Detect which cell encompasses the target text, then output its [X, Y] center coordinate. 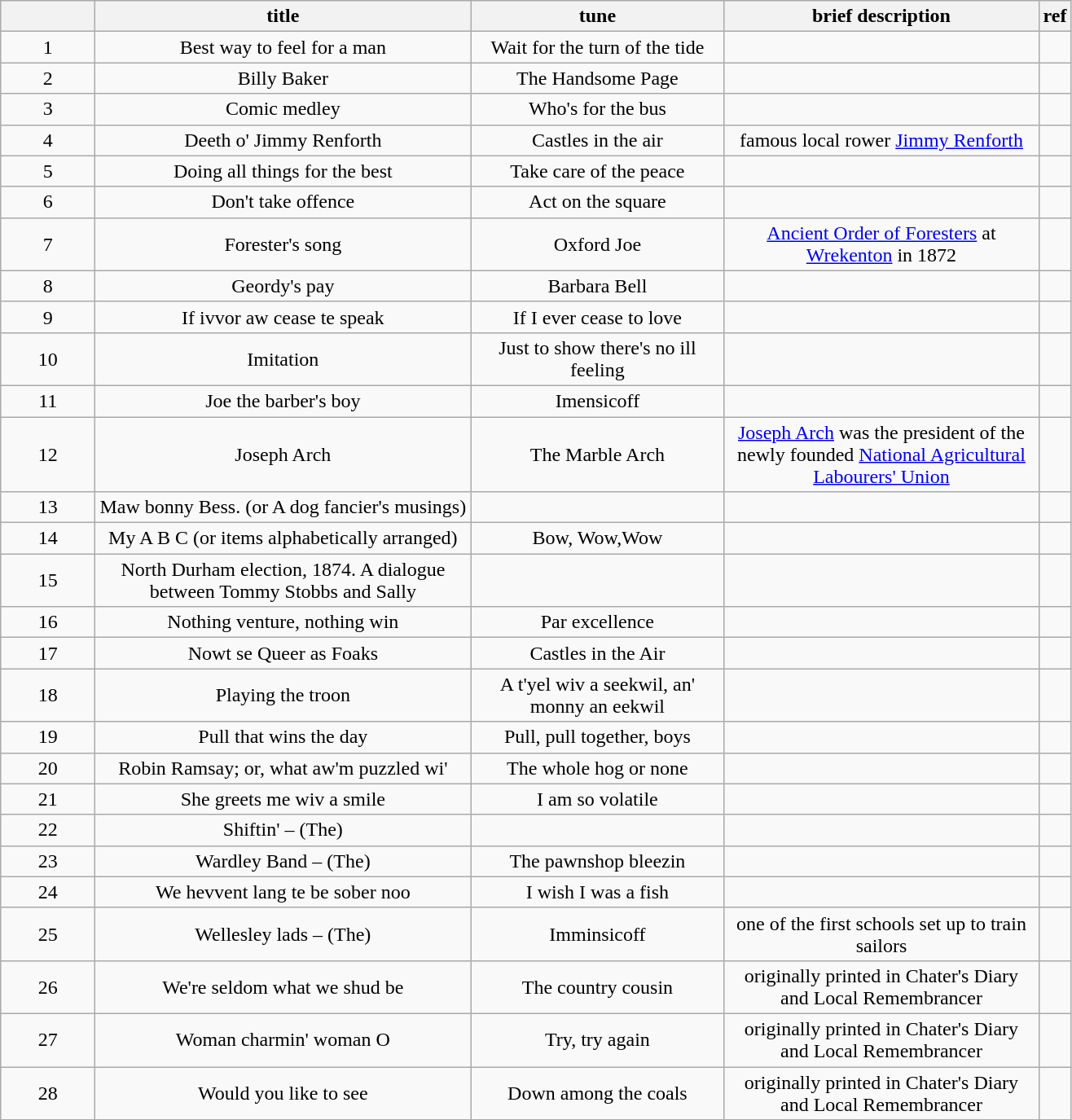
23 [48, 861]
The Handsome Page [598, 78]
Imminsicoff [598, 933]
Pull, pull together, boys [598, 737]
A t'yel wiv a seekwil, an' monny an eekwil [598, 696]
Down among the coals [598, 1093]
The whole hog or none [598, 768]
Who's for the bus [598, 109]
My A B C (or items alphabetically arranged) [283, 538]
Comic medley [283, 109]
26 [48, 987]
24 [48, 892]
Take care of the peace [598, 171]
Imensicoff [598, 401]
Billy Baker [283, 78]
famous local rower Jimmy Renforth [881, 140]
Geordy's pay [283, 286]
25 [48, 933]
ref [1055, 16]
Maw bonny Bess. (or A dog fancier's musings) [283, 507]
The pawnshop bleezin [598, 861]
Castles in the Air [598, 653]
1 [48, 47]
We hevvent lang te be sober noo [283, 892]
Nowt se Queer as Foaks [283, 653]
Bow, Wow,Wow [598, 538]
Woman charmin' woman O [283, 1039]
16 [48, 622]
7 [48, 244]
Just to show there's no ill feeling [598, 358]
Imitation [283, 358]
Wellesley lads – (The) [283, 933]
18 [48, 696]
13 [48, 507]
15 [48, 580]
Castles in the air [598, 140]
Ancient Order of Foresters at Wrekenton in 1872 [881, 244]
Deeth o' Jimmy Renforth [283, 140]
Barbara Bell [598, 286]
21 [48, 799]
If ivvor aw cease te speak [283, 317]
Playing the troon [283, 696]
11 [48, 401]
Shiftin' – (The) [283, 830]
20 [48, 768]
6 [48, 202]
tune [598, 16]
brief description [881, 16]
3 [48, 109]
28 [48, 1093]
one of the first schools set up to train sailors [881, 933]
If I ever cease to love [598, 317]
27 [48, 1039]
The country cousin [598, 987]
17 [48, 653]
Act on the square [598, 202]
Forester's song [283, 244]
Nothing venture, nothing win [283, 622]
She greets me wiv a smile [283, 799]
Joseph Arch was the president of the newly founded National Agricultural Labourers' Union [881, 455]
22 [48, 830]
I wish I was a fish [598, 892]
The Marble Arch [598, 455]
8 [48, 286]
Par excellence [598, 622]
Joe the barber's boy [283, 401]
Doing all things for the best [283, 171]
10 [48, 358]
North Durham election, 1874. A dialogue between Tommy Stobbs and Sally [283, 580]
19 [48, 737]
5 [48, 171]
12 [48, 455]
Pull that wins the day [283, 737]
2 [48, 78]
Best way to feel for a man [283, 47]
Try, try again [598, 1039]
Oxford Joe [598, 244]
We're seldom what we shud be [283, 987]
Wardley Band – (The) [283, 861]
Joseph Arch [283, 455]
9 [48, 317]
4 [48, 140]
Don't take offence [283, 202]
Wait for the turn of the tide [598, 47]
14 [48, 538]
Would you like to see [283, 1093]
I am so volatile [598, 799]
title [283, 16]
Robin Ramsay; or, what aw'm puzzled wi' [283, 768]
